Provide the (x, y) coordinate of the cell's center where the given text is located.  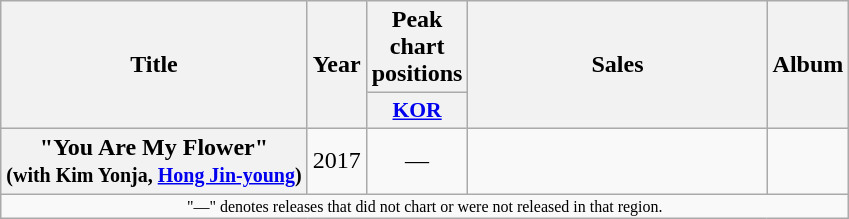
"You Are My Flower" (with Kim Yonja, Hong Jin-young) (154, 160)
"—" denotes releases that did not chart or were not released in that region. (425, 206)
KOR (417, 111)
Peak chart positions (417, 47)
Year (336, 65)
Sales (618, 65)
— (417, 160)
2017 (336, 160)
Title (154, 65)
Album (808, 65)
